From the cell containing the given text, extract its center point as [X, Y] coordinate. 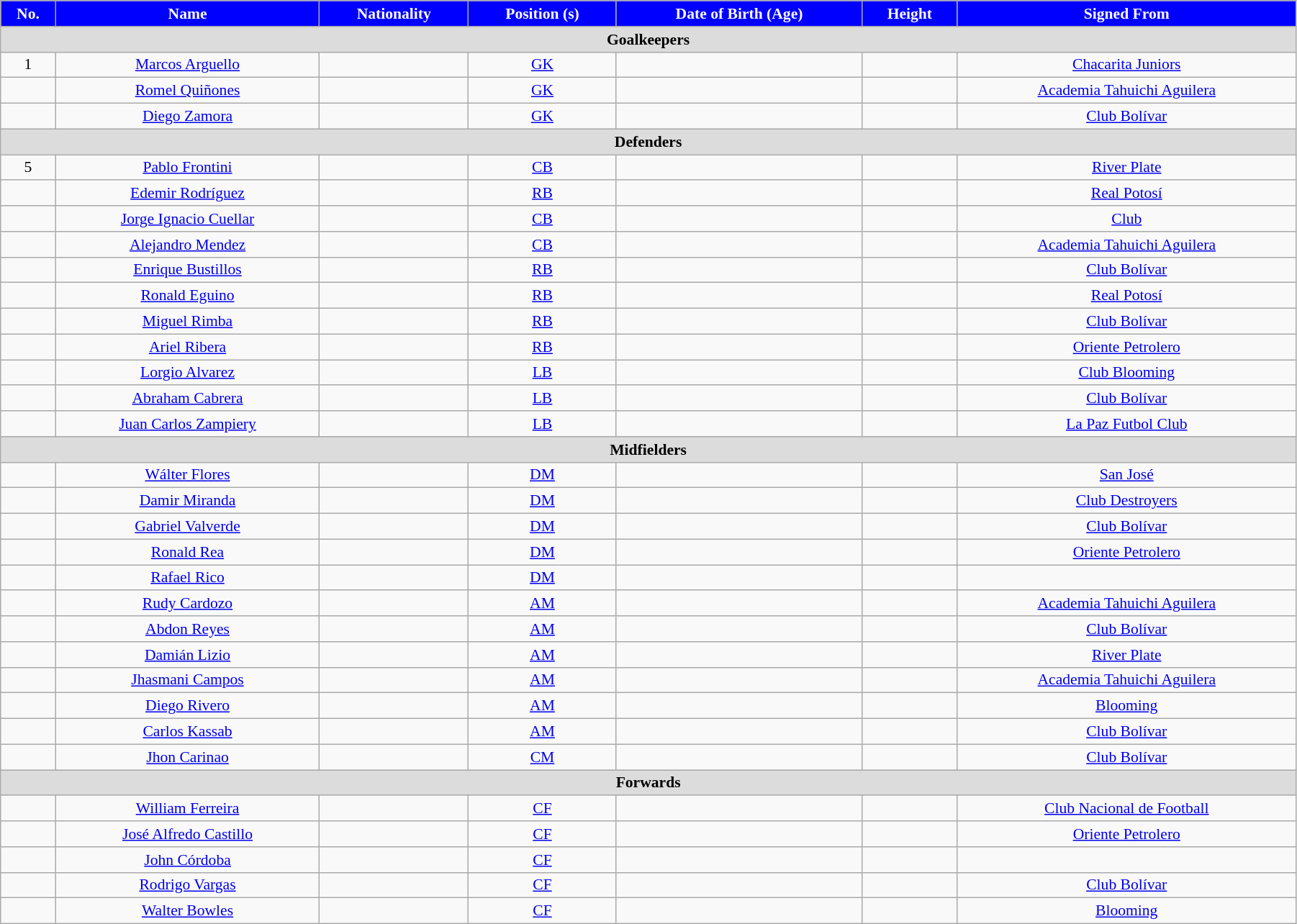
San José [1126, 475]
Romel Quiñones [187, 91]
Jhon Carinao [187, 757]
Jorge Ignacio Cuellar [187, 219]
Chacarita Juniors [1126, 65]
1 [28, 65]
Damir Miranda [187, 501]
Midfielders [648, 450]
Enrique Bustillos [187, 270]
La Paz Futbol Club [1126, 424]
William Ferreira [187, 809]
CM [543, 757]
Abraham Cabrera [187, 399]
José Alfredo Castillo [187, 834]
Juan Carlos Zampiery [187, 424]
Walter Bowles [187, 911]
Rudy Cardozo [187, 604]
Gabriel Valverde [187, 527]
Ariel Ribera [187, 347]
Lorgio Alvarez [187, 373]
Date of Birth (Age) [738, 14]
Marcos Arguello [187, 65]
Club Destroyers [1126, 501]
Position (s) [543, 14]
Damián Lizio [187, 655]
Club Nacional de Football [1126, 809]
No. [28, 14]
Ronald Rea [187, 552]
Alejandro Mendez [187, 245]
John Córdoba [187, 860]
Wálter Flores [187, 475]
Rodrigo Vargas [187, 885]
Forwards [648, 783]
Diego Zamora [187, 117]
Club [1126, 219]
Name [187, 14]
Defenders [648, 142]
5 [28, 168]
Goalkeepers [648, 40]
Diego Rivero [187, 706]
Abdon Reyes [187, 629]
Ronald Eguino [187, 296]
Pablo Frontini [187, 168]
Edemir Rodríguez [187, 194]
Jhasmani Campos [187, 680]
Club Blooming [1126, 373]
Signed From [1126, 14]
Rafael Rico [187, 578]
Nationality [394, 14]
Miguel Rimba [187, 322]
Carlos Kassab [187, 732]
Height [910, 14]
